Provide the [x, y] coordinate of the cell's center where the given text is located.  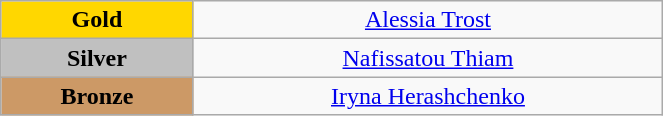
Gold [97, 20]
Bronze [97, 96]
Iryna Herashchenko [428, 96]
Alessia Trost [428, 20]
Silver [97, 58]
Nafissatou Thiam [428, 58]
